Return (x, y) of the center of cell containing provided text 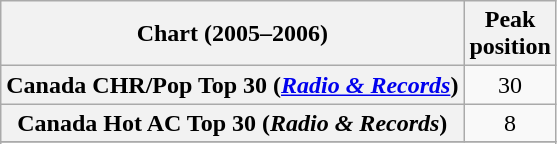
Canada Hot AC Top 30 (Radio & Records) (232, 123)
Canada CHR/Pop Top 30 (Radio & Records) (232, 85)
Peakposition (510, 34)
30 (510, 85)
Chart (2005–2006) (232, 34)
8 (510, 123)
